From the cell containing the given text, extract its center point as [x, y] coordinate. 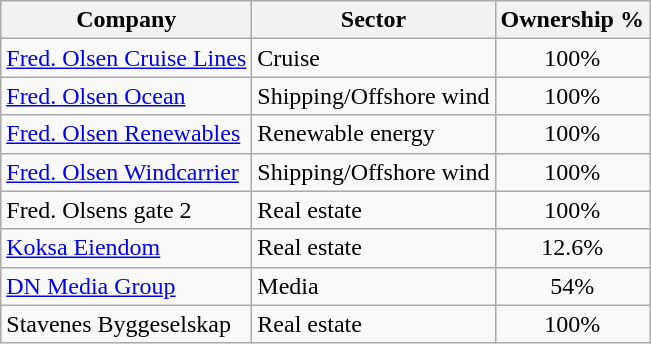
54% [572, 286]
Media [374, 286]
Renewable energy [374, 134]
Fred. Olsens gate 2 [126, 210]
Fred. Olsen Cruise Lines [126, 58]
Ownership % [572, 20]
Company [126, 20]
DN Media Group [126, 286]
Cruise [374, 58]
Koksa Eiendom [126, 248]
Sector [374, 20]
Fred. Olsen Windcarrier [126, 172]
12.6% [572, 248]
Fred. Olsen Renewables [126, 134]
Stavenes Byggeselskap [126, 324]
Fred. Olsen Ocean [126, 96]
